Identify which cell holds the provided text, then report its [x, y] central coordinate. 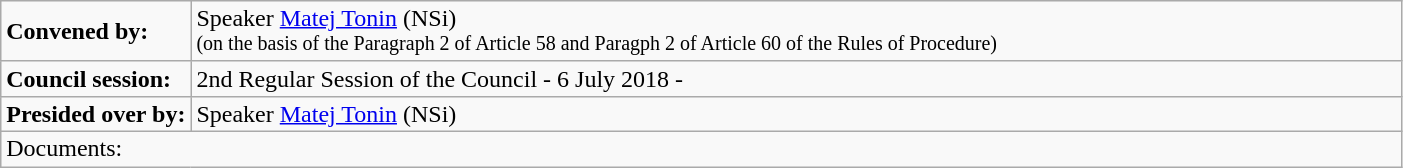
Documents: [702, 148]
Speaker Matej Tonin (NSi)(on the basis of the Paragraph 2 of Article 58 and Paragph 2 of Article 60 of the Rules of Procedure) [796, 32]
2nd Regular Session of the Council - 6 July 2018 - [796, 78]
Council session: [96, 78]
Presided over by: [96, 114]
Speaker Matej Tonin (NSi) [796, 114]
Convened by: [96, 32]
